Capture the cell that displays the provided text and extract its (X, Y) central coordinate. 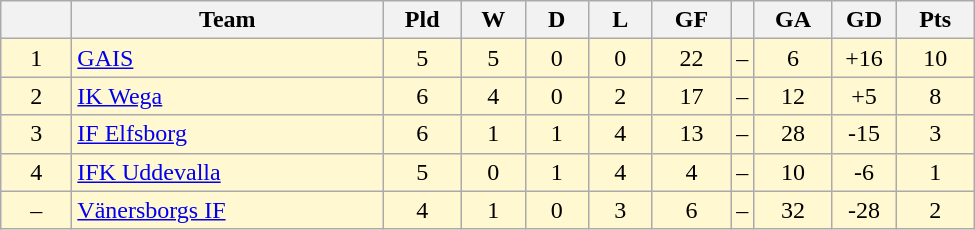
Team (228, 20)
-15 (864, 134)
GA (794, 20)
IF Elfsborg (228, 134)
IFK Uddevalla (228, 172)
GAIS (228, 58)
+5 (864, 96)
Vänersborgs IF (228, 210)
D (557, 20)
L (621, 20)
22 (692, 58)
17 (692, 96)
GF (692, 20)
-6 (864, 172)
-28 (864, 210)
+16 (864, 58)
32 (794, 210)
28 (794, 134)
8 (936, 96)
Pld (422, 20)
13 (692, 134)
Pts (936, 20)
GD (864, 20)
W (493, 20)
IK Wega (228, 96)
12 (794, 96)
